Search for the cell housing the specified text and yield its (X, Y) center coordinate. 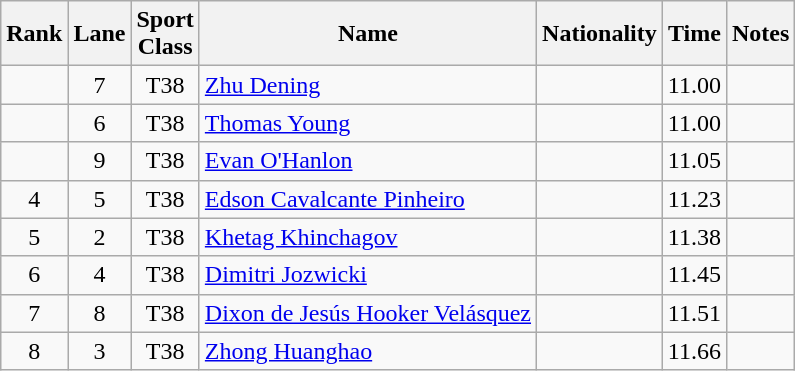
Time (694, 34)
11.05 (694, 161)
Thomas Young (368, 123)
Notes (760, 34)
Dimitri Jozwicki (368, 275)
Rank (34, 34)
SportClass (165, 34)
Lane (100, 34)
Zhong Huanghao (368, 351)
11.45 (694, 275)
Nationality (600, 34)
Khetag Khinchagov (368, 237)
3 (100, 351)
Dixon de Jesús Hooker Velásquez (368, 313)
Zhu Dening (368, 85)
2 (100, 237)
11.38 (694, 237)
11.51 (694, 313)
Evan O'Hanlon (368, 161)
11.66 (694, 351)
11.23 (694, 199)
9 (100, 161)
Edson Cavalcante Pinheiro (368, 199)
Name (368, 34)
